Search for the cell housing the specified text and yield its [x, y] center coordinate. 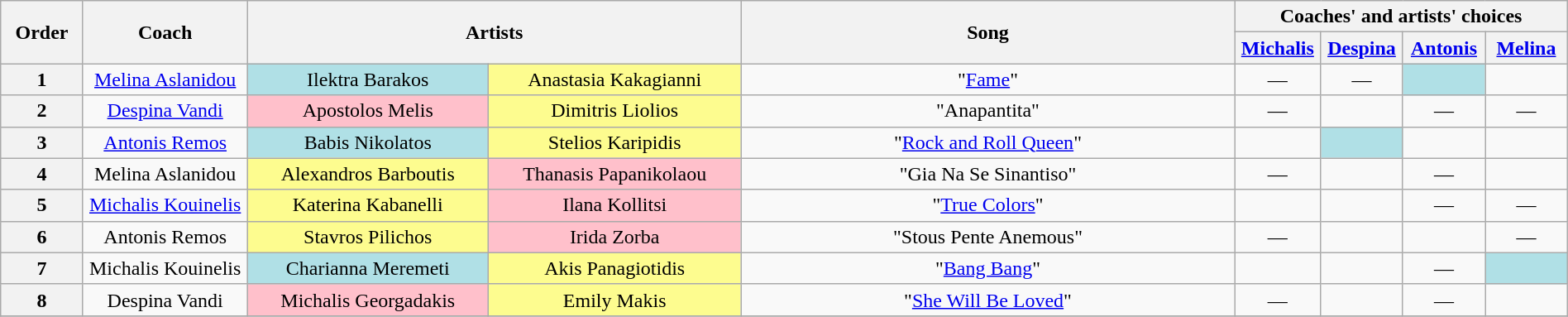
Anastasia Kakagianni [614, 79]
Irida Zorba [614, 237]
Song [987, 32]
Coach [165, 32]
"She Will Be Loved" [987, 300]
Coaches' and artists' choices [1401, 17]
5 [41, 205]
Antonis [1444, 48]
Babis Nikolatos [367, 142]
Stelios Karipidis [614, 142]
Artists [495, 32]
3 [41, 142]
Emily Makis [614, 300]
"Gia Na Se Sinantiso" [987, 174]
Dimitris Liolios [614, 111]
Ilana Kollitsi [614, 205]
Charianna Meremeti [367, 268]
"Anapantita" [987, 111]
Melina [1527, 48]
1 [41, 79]
Thanasis Papanikolaou [614, 174]
Despina [1361, 48]
Stavros Pilichos [367, 237]
Katerina Kabanelli [367, 205]
Michalis Georgadakis [367, 300]
"Bang Bang" [987, 268]
"True Colors" [987, 205]
2 [41, 111]
7 [41, 268]
6 [41, 237]
Ilektra Barakos [367, 79]
8 [41, 300]
4 [41, 174]
"Rock and Roll Queen" [987, 142]
Michalis [1278, 48]
Apostolos Melis [367, 111]
Akis Panagiotidis [614, 268]
Alexandros Barboutis [367, 174]
"Stous Pente Anemous" [987, 237]
"Fame" [987, 79]
Order [41, 32]
